Pinpoint the cell where the given text exists, returning its [X, Y] midpoint coordinate. 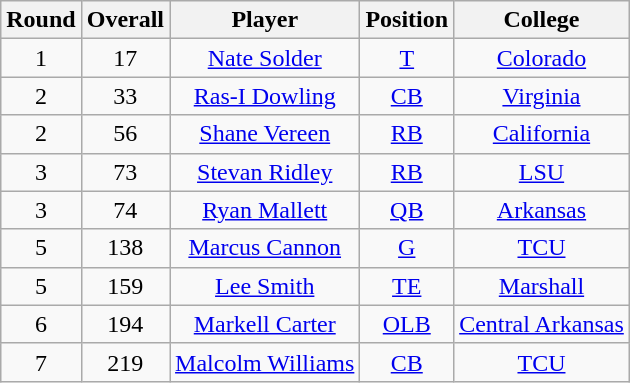
Malcolm Williams [265, 362]
74 [125, 210]
Ryan Mallett [265, 210]
Arkansas [542, 210]
159 [125, 286]
Marshall [542, 286]
California [542, 134]
QB [407, 210]
OLB [407, 324]
33 [125, 96]
1 [41, 58]
Position [407, 20]
Marcus Cannon [265, 248]
7 [41, 362]
6 [41, 324]
LSU [542, 172]
Shane Vereen [265, 134]
219 [125, 362]
Nate Solder [265, 58]
Player [265, 20]
Round [41, 20]
TE [407, 286]
Virginia [542, 96]
138 [125, 248]
17 [125, 58]
G [407, 248]
194 [125, 324]
Ras-I Dowling [265, 96]
Overall [125, 20]
College [542, 20]
Colorado [542, 58]
Markell Carter [265, 324]
Lee Smith [265, 286]
Stevan Ridley [265, 172]
Central Arkansas [542, 324]
73 [125, 172]
T [407, 58]
56 [125, 134]
